Determine the (x, y) coordinate at the center of the cell enclosing the given text.  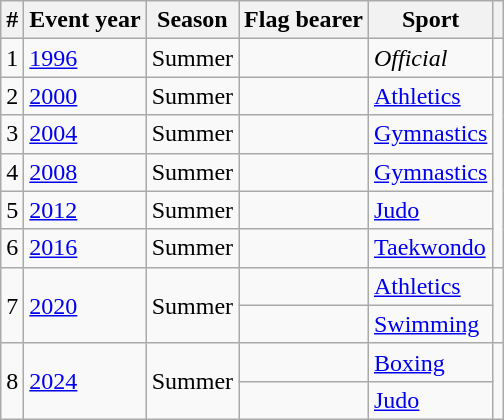
2 (12, 96)
5 (12, 210)
2000 (85, 96)
2024 (85, 381)
2008 (85, 172)
Swimming (430, 324)
Season (192, 20)
3 (12, 134)
Taekwondo (430, 248)
# (12, 20)
2020 (85, 305)
2016 (85, 248)
7 (12, 305)
2012 (85, 210)
1 (12, 58)
2004 (85, 134)
Event year (85, 20)
1996 (85, 58)
Flag bearer (304, 20)
8 (12, 381)
Boxing (430, 362)
4 (12, 172)
Official (430, 58)
6 (12, 248)
Sport (430, 20)
